Provide the [X, Y] coordinate of the cell's center where the given text is located.  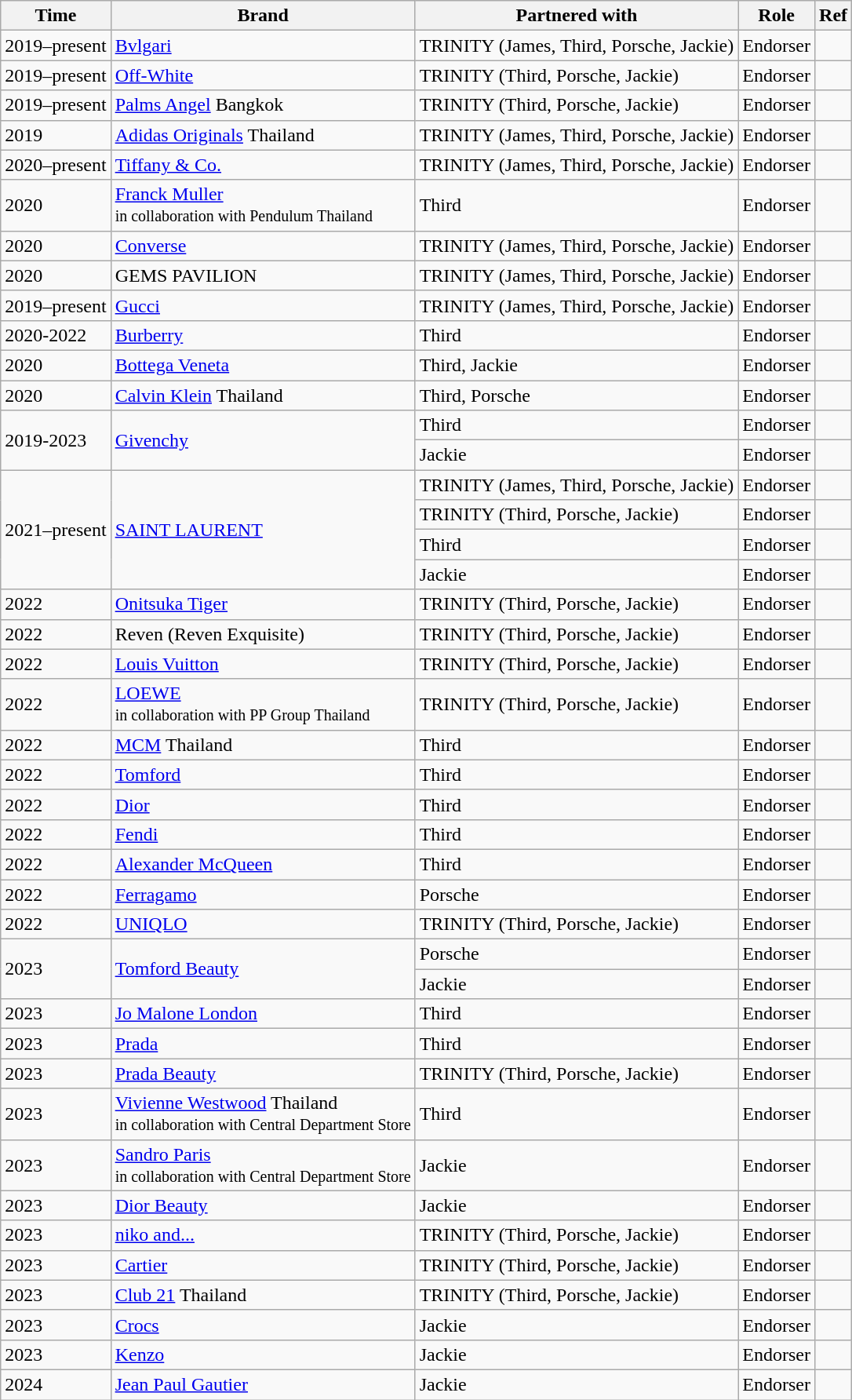
Reven (Reven Exquisite) [263, 634]
Louis Vuitton [263, 664]
Prada Beauty [263, 1074]
Time [56, 16]
2019 [56, 135]
Converse [263, 246]
Role [777, 16]
Sandro Parisin collaboration with Central Department Store [263, 1165]
Dior [263, 804]
Crocs [263, 1325]
2024 [56, 1384]
Burberry [263, 335]
Prada [263, 1044]
Tiffany & Co. [263, 165]
Tomford Beauty [263, 969]
Cartier [263, 1265]
Kenzo [263, 1354]
2021–present [56, 530]
2019-2023 [56, 440]
Givenchy [263, 440]
LOEWEin collaboration with PP Group Thailand [263, 705]
Partnered with [577, 16]
Calvin Klein Thailand [263, 395]
Dior Beauty [263, 1205]
Off-White [263, 75]
Palms Angel Bangkok [263, 105]
GEMS PAVILION [263, 275]
Ref [833, 16]
Vivienne Westwood Thailandin collaboration with Central Department Store [263, 1114]
Brand [263, 16]
Tomford [263, 775]
Third, Jackie [577, 365]
Club 21 Thailand [263, 1295]
Onitsuka Tiger [263, 604]
Bottega Veneta [263, 365]
Alexander McQueen [263, 864]
Third, Porsche [577, 395]
2020-2022 [56, 335]
Jean Paul Gautier [263, 1384]
2020–present [56, 165]
SAINT LAURENT [263, 530]
Jo Malone London [263, 1014]
UNIQLO [263, 924]
niko and... [263, 1235]
Fendi [263, 834]
Franck Mullerin collaboration with Pendulum Thailand [263, 206]
Bvlgari [263, 46]
Gucci [263, 305]
Ferragamo [263, 894]
Adidas Originals Thailand [263, 135]
MCM Thailand [263, 745]
